Extract the (x, y) coordinate from the center of the cell holding the provided text.  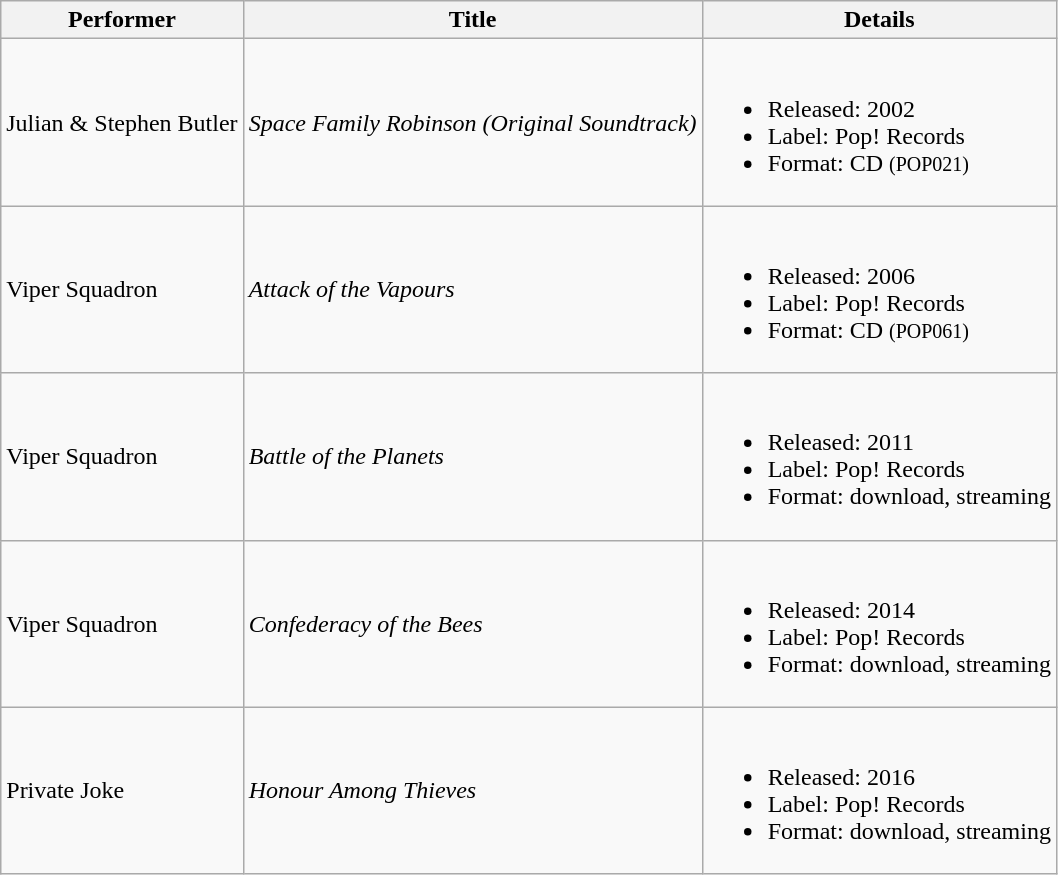
Released: 2002Label: Pop! RecordsFormat: CD (POP021) (879, 122)
Space Family Robinson (Original Soundtrack) (472, 122)
Julian & Stephen Butler (122, 122)
Released: 2006Label: Pop! RecordsFormat: CD (POP061) (879, 290)
Released: 2011Label: Pop! RecordsFormat: download, streaming (879, 456)
Honour Among Thieves (472, 790)
Title (472, 20)
Confederacy of the Bees (472, 624)
Details (879, 20)
Private Joke (122, 790)
Attack of the Vapours (472, 290)
Released: 2014Label: Pop! RecordsFormat: download, streaming (879, 624)
Battle of the Planets (472, 456)
Performer (122, 20)
Released: 2016Label: Pop! RecordsFormat: download, streaming (879, 790)
